Locate the cell with the specified text and output its (x, y) center coordinate. 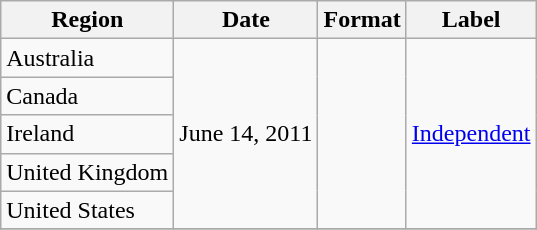
Format (362, 20)
Ireland (88, 134)
Canada (88, 96)
United Kingdom (88, 172)
Australia (88, 58)
June 14, 2011 (246, 134)
United States (88, 210)
Region (88, 20)
Date (246, 20)
Label (471, 20)
Independent (471, 134)
